Locate the cell with the specified text and output its (X, Y) center coordinate. 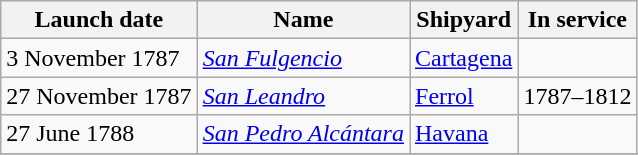
Shipyard (464, 20)
San Leandro (303, 96)
San Pedro Alcántara (303, 134)
In service (578, 20)
Havana (464, 134)
Name (303, 20)
Launch date (99, 20)
1787–1812 (578, 96)
27 June 1788 (99, 134)
San Fulgencio (303, 58)
Ferrol (464, 96)
Cartagena (464, 58)
27 November 1787 (99, 96)
3 November 1787 (99, 58)
